Search for the cell housing the specified text and yield its [x, y] center coordinate. 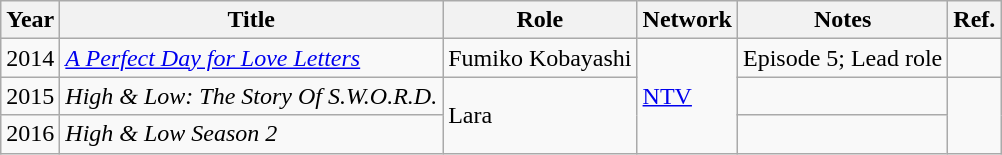
2014 [30, 58]
Year [30, 20]
Ref. [974, 20]
2015 [30, 96]
Lara [540, 115]
High & Low: The Story Of S.W.O.R.D. [252, 96]
Fumiko Kobayashi [540, 58]
Episode 5; Lead role [842, 58]
NTV [687, 96]
High & Low Season 2 [252, 134]
A Perfect Day for Love Letters [252, 58]
Network [687, 20]
2016 [30, 134]
Role [540, 20]
Notes [842, 20]
Title [252, 20]
